Determine the (X, Y) coordinate at the center of the cell enclosing the given text.  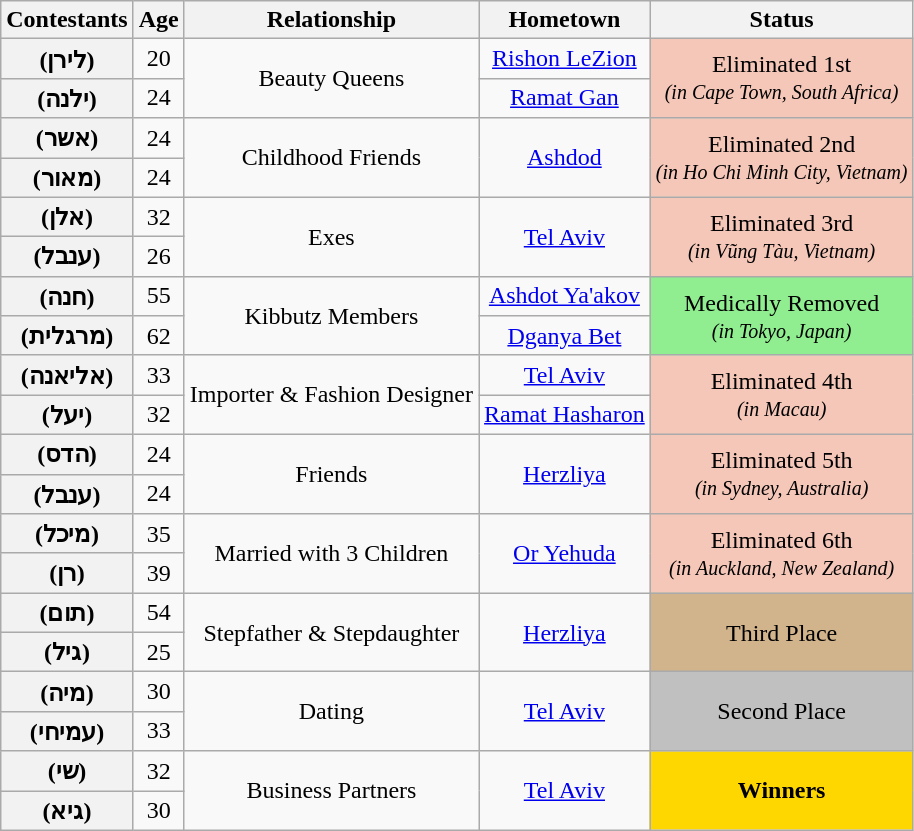
Stepfather & Stepdaughter (331, 632)
54 (158, 613)
Ashdod (565, 158)
(אליאנה) (67, 375)
(יעל) (67, 415)
(גיא) (67, 810)
Winners (782, 790)
(מאור) (67, 178)
(אלן) (67, 217)
Dganya Bet (565, 336)
Eliminated 2nd(in Ho Chi Minh City, Vietnam) (782, 158)
Eliminated 3rd(in Vũng Tàu, Vietnam) (782, 236)
Kibbutz Members (331, 316)
Importer & Fashion Designer (331, 394)
Eliminated 5th(in Sydney, Australia) (782, 474)
35 (158, 534)
55 (158, 296)
Childhood Friends (331, 158)
(הדס) (67, 454)
(חנה) (67, 296)
Contestants (67, 20)
Eliminated 4th(in Macau) (782, 394)
Friends (331, 474)
Ramat Gan (565, 98)
(שי) (67, 771)
(אשר) (67, 138)
(תום) (67, 613)
(רן) (67, 573)
Second Place (782, 712)
(מרגלית) (67, 336)
Married with 3 Children (331, 554)
(ילנה) (67, 98)
Beauty Queens (331, 78)
Ashdot Ya'akov (565, 296)
39 (158, 573)
Eliminated 6th(in Auckland, New Zealand) (782, 554)
Relationship (331, 20)
Hometown (565, 20)
26 (158, 257)
Status (782, 20)
Ramat Hasharon (565, 415)
20 (158, 59)
Eliminated 1st(in Cape Town, South Africa) (782, 78)
Third Place (782, 632)
Dating (331, 712)
Or Yehuda (565, 554)
Exes (331, 236)
(גיל) (67, 652)
Medically Removed(in Tokyo, Japan) (782, 316)
(מיה) (67, 692)
Business Partners (331, 790)
(לירן) (67, 59)
Age (158, 20)
(עמיחי) (67, 731)
Rishon LeZion (565, 59)
(מיכל) (67, 534)
25 (158, 652)
62 (158, 336)
